Return [X, Y] of the center of cell containing provided text 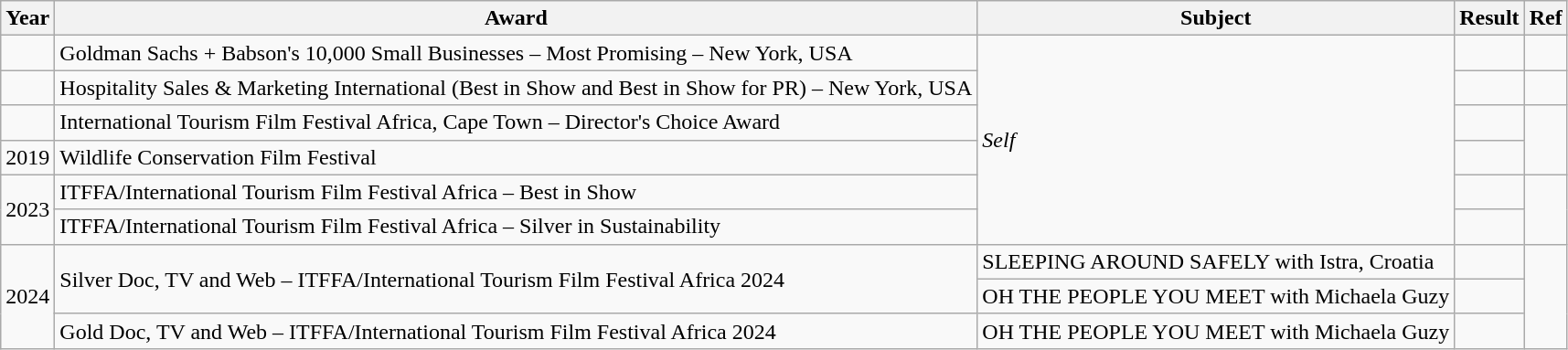
International Tourism Film Festival Africa, Cape Town – Director's Choice Award [516, 122]
ITFFA/International Tourism Film Festival Africa – Best in Show [516, 192]
Self [1216, 140]
Silver Doc, TV and Web – ITFFA/International Tourism Film Festival Africa 2024 [516, 279]
Gold Doc, TV and Web – ITFFA/International Tourism Film Festival Africa 2024 [516, 331]
2023 [27, 209]
Goldman Sachs + Babson's 10,000 Small Businesses – Most Promising – New York, USA [516, 53]
Ref [1545, 18]
Hospitality Sales & Marketing International (Best in Show and Best in Show for PR) – New York, USA [516, 88]
Wildlife Conservation Film Festival [516, 157]
ITFFA/International Tourism Film Festival Africa – Silver in Sustainability [516, 227]
Year [27, 18]
Result [1489, 18]
2024 [27, 296]
SLEEPING AROUND SAFELY with Istra, Croatia [1216, 261]
2019 [27, 157]
Subject [1216, 18]
Award [516, 18]
